Identify which cell holds the provided text, then report its [x, y] central coordinate. 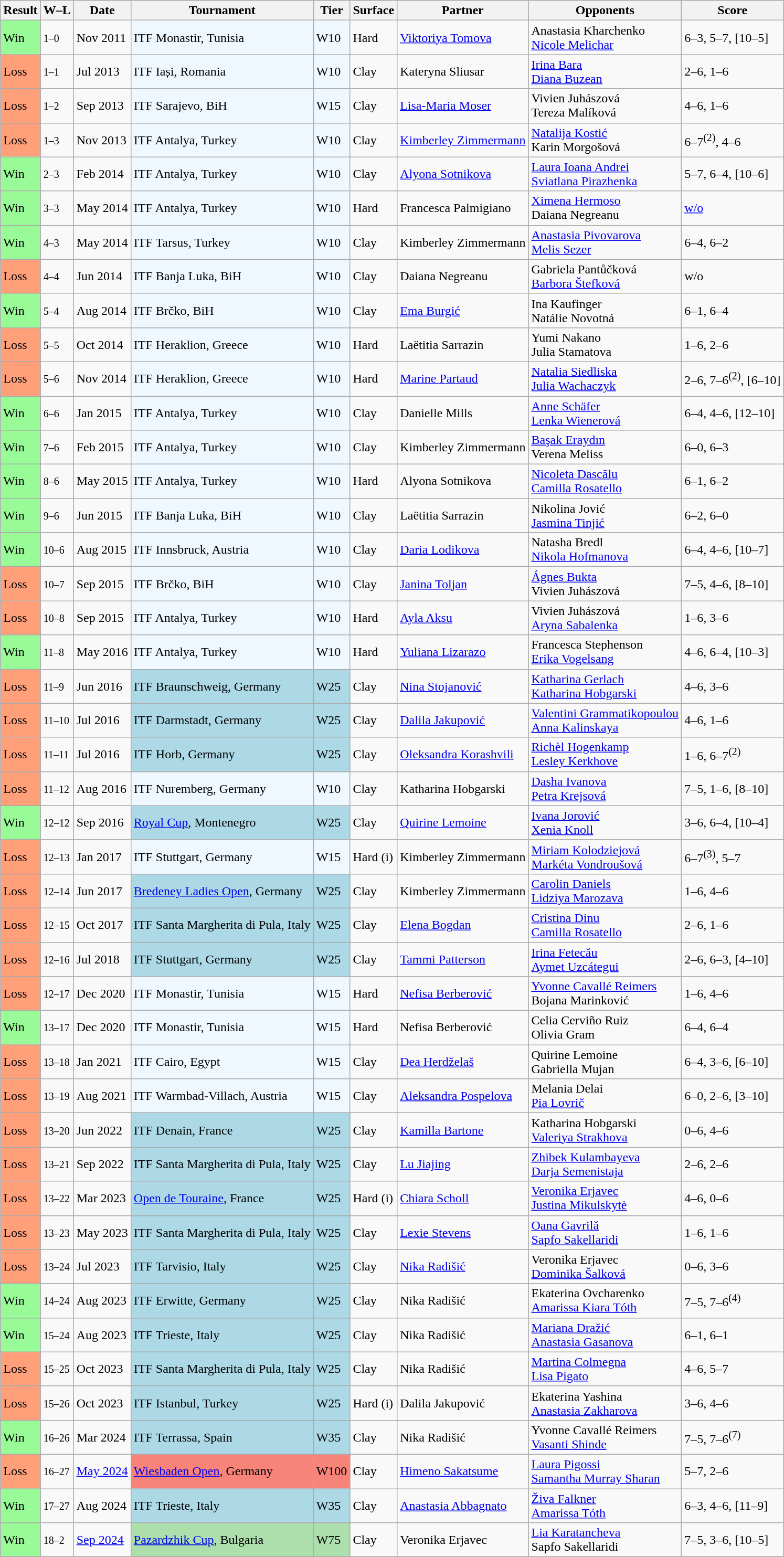
Oana Gavrilă Sapfo Sakellaridi [605, 1232]
Jul 2013 [102, 71]
Nicoleta Dascălu Camilla Rosatello [605, 482]
Jun 2017 [102, 891]
5–4 [57, 311]
6–1, 6–2 [733, 482]
Daiana Negreanu [463, 276]
1–6, 1–6 [733, 1232]
13–17 [57, 1028]
17–27 [57, 1505]
2–6, 7–6(2), [6–10] [733, 379]
Quirine Lemoine Gabriella Mujan [605, 1062]
Francesca Palmigiano [463, 208]
4–4 [57, 276]
Aleksandra Pospelova [463, 1096]
Lisa-Maria Moser [463, 106]
13–23 [57, 1232]
Marine Partaud [463, 379]
Francesca Stephenson Erika Vogelsang [605, 652]
2–3 [57, 174]
10–6 [57, 550]
ITF Denain, France [222, 1130]
6–4, 6–4 [733, 1028]
2–6, 6–3, [4–10] [733, 959]
6–4, 4–6, [12–10] [733, 412]
Jan 2017 [102, 856]
Feb 2014 [102, 174]
12–15 [57, 925]
Quirine Lemoine [463, 823]
11–8 [57, 652]
Tier [332, 10]
Oleksandra Korashvili [463, 755]
0–6, 4–6 [733, 1130]
1–6, 3–6 [733, 618]
1–2 [57, 106]
May 2016 [102, 652]
6–3, 5–7, [10–5] [733, 38]
Kamilla Bartone [463, 1130]
6–4, 4–6, [10–7] [733, 550]
Date [102, 10]
Aug 2024 [102, 1505]
6–4, 6–2 [733, 242]
Aug 2016 [102, 788]
Živa Falkner Amarissa Tóth [605, 1505]
13–18 [57, 1062]
Natalija Kostić Karin Morgošová [605, 140]
12–16 [57, 959]
Richèl Hogenkamp Lesley Kerkhove [605, 755]
12–13 [57, 856]
Tournament [222, 10]
7–5, 7–6(7) [733, 1437]
Chiara Scholl [463, 1199]
12–14 [57, 891]
6–0, 6–3 [733, 447]
Himeno Sakatsume [463, 1471]
Cristina Dinu Camilla Rosatello [605, 925]
7–5, 4–6, [8–10] [733, 584]
Sep 2016 [102, 823]
Vivien Juhászová Aryna Sabalenka [605, 618]
Miriam Kolodziejová Markéta Vondroušová [605, 856]
Martina Colmegna Lisa Pigato [605, 1369]
13–19 [57, 1096]
Mar 2024 [102, 1437]
Ema Burgić [463, 311]
5–5 [57, 344]
Irina Fetecău Aymet Uzcátegui [605, 959]
6–7(3), 5–7 [733, 856]
Veronika Erjavec Dominika Šalková [605, 1267]
16–27 [57, 1471]
9–6 [57, 515]
Başak Eraydın Verena Meliss [605, 447]
Ivana Jorović Xenia Knoll [605, 823]
11–11 [57, 755]
7–6 [57, 447]
16–26 [57, 1437]
6–0, 2–6, [3–10] [733, 1096]
Bredeney Ladies Open, Germany [222, 891]
Natasha Bredl Nikola Hofmanova [605, 550]
6–6 [57, 412]
15–25 [57, 1369]
0–6, 3–6 [733, 1267]
5–6 [57, 379]
Score [733, 10]
Surface [374, 10]
1–0 [57, 38]
Aug 2015 [102, 550]
Carolin Daniels Lidziya Marozava [605, 891]
6–1, 6–1 [733, 1335]
15–26 [57, 1403]
3–6, 6–4, [10–4] [733, 823]
ITF Terrassa, Spain [222, 1437]
ITF Tarvisio, Italy [222, 1267]
May 2024 [102, 1471]
Nov 2014 [102, 379]
W75 [332, 1540]
4–6, 0–6 [733, 1199]
Katharina Gerlach Katharina Hobgarski [605, 686]
Jun 2014 [102, 276]
Jul 2018 [102, 959]
Laura Pigossi Samantha Murray Sharan [605, 1471]
ITF Istanbul, Turkey [222, 1403]
ITF Innsbruck, Austria [222, 550]
12–17 [57, 994]
Viktoriya Tomova [463, 38]
7–5, 3–6, [10–5] [733, 1540]
ITF Erwitte, Germany [222, 1300]
4–6, 5–7 [733, 1369]
10–7 [57, 584]
Ayla Aksu [463, 618]
6–4, 3–6, [6–10] [733, 1062]
4–6, 3–6 [733, 686]
10–8 [57, 618]
Jun 2022 [102, 1130]
Lu Jiajing [463, 1164]
Zhibek Kulambayeva Darja Semenistaja [605, 1164]
Yvonne Cavallé Reimers Bojana Marinković [605, 994]
Celia Cerviño Ruiz Olivia Gram [605, 1028]
Daria Lodikova [463, 550]
13–22 [57, 1199]
1–6, 6–7(2) [733, 755]
Laura Ioana Andrei Sviatlana Pirazhenka [605, 174]
Aug 2014 [102, 311]
Lexie Stevens [463, 1232]
Nina Stojanović [463, 686]
Katharina Hobgarski Valeriya Strakhova [605, 1130]
Yumi Nakano Julia Stamatova [605, 344]
13–20 [57, 1130]
W100 [332, 1471]
Gabriela Pantůčková Barbora Štefková [605, 276]
Natalia Siedliska Julia Wachaczyk [605, 379]
ITF Horb, Germany [222, 755]
Result [20, 10]
Danielle Mills [463, 412]
May 2015 [102, 482]
May 2023 [102, 1232]
3–3 [57, 208]
Jan 2021 [102, 1062]
1–3 [57, 140]
Jan 2015 [102, 412]
1–6, 2–6 [733, 344]
Anastasia Pivovarova Melis Sezer [605, 242]
Dasha Ivanova Petra Krejsová [605, 788]
Nov 2013 [102, 140]
Anne Schäfer Lenka Wienerová [605, 412]
Irina Bara Diana Buzean [605, 71]
Ekaterina Yashina Anastasia Zakharova [605, 1403]
Aug 2021 [102, 1096]
Oct 2014 [102, 344]
Kateryna Sliusar [463, 71]
Yuliana Lizarazo [463, 652]
Sep 2013 [102, 106]
15–24 [57, 1335]
5–7, 2–6 [733, 1471]
Jul 2023 [102, 1267]
Ina Kaufinger Natálie Novotná [605, 311]
ITF Iași, Romania [222, 71]
11–12 [57, 788]
Veronika Erjavec Justina Mikulskytė [605, 1199]
ITF Darmstadt, Germany [222, 720]
4–6, 6–4, [10–3] [733, 652]
Ximena Hermoso Daiana Negreanu [605, 208]
Ekaterina Ovcharenko Amarissa Kiara Tóth [605, 1300]
13–24 [57, 1267]
Feb 2015 [102, 447]
Nov 2011 [102, 38]
Jun 2015 [102, 515]
Tammi Patterson [463, 959]
Veronika Erjavec [463, 1540]
Yvonne Cavallé Reimers Vasanti Shinde [605, 1437]
Ágnes Bukta Vivien Juhászová [605, 584]
Anastasia Abbagnato [463, 1505]
Mariana Dražić Anastasia Gasanova [605, 1335]
Mar 2023 [102, 1199]
Melania Delai Pia Lovrič [605, 1096]
8–6 [57, 482]
ITF Warmbad-Villach, Austria [222, 1096]
Pazardzhik Cup, Bulgaria [222, 1540]
ITF Cairo, Egypt [222, 1062]
6–1, 6–4 [733, 311]
14–24 [57, 1300]
11–9 [57, 686]
3–6, 4–6 [733, 1403]
Elena Bogdan [463, 925]
Oct 2017 [102, 925]
18–2 [57, 1540]
Jun 2016 [102, 686]
Anastasia Kharchenko Nicole Melichar [605, 38]
6–7(2), 4–6 [733, 140]
Sep 2022 [102, 1164]
Vivien Juhászová Tereza Malíková [605, 106]
12–12 [57, 823]
5–7, 6–4, [10–6] [733, 174]
ITF Sarajevo, BiH [222, 106]
7–5, 1–6, [8–10] [733, 788]
6–3, 4–6, [11–9] [733, 1505]
7–5, 7–6(4) [733, 1300]
Wiesbaden Open, Germany [222, 1471]
Janina Toljan [463, 584]
Royal Cup, Montenegro [222, 823]
13–21 [57, 1164]
Katharina Hobgarski [463, 788]
11–10 [57, 720]
Opponents [605, 10]
Nikolina Jović Jasmina Tinjić [605, 515]
6–2, 6–0 [733, 515]
Open de Touraine, France [222, 1199]
ITF Nuremberg, Germany [222, 788]
Sep 2024 [102, 1540]
W–L [57, 10]
Dea Herdželaš [463, 1062]
2–6, 2–6 [733, 1164]
ITF Braunschweig, Germany [222, 686]
Valentini Grammatikopoulou Anna Kalinskaya [605, 720]
ITF Tarsus, Turkey [222, 242]
Partner [463, 10]
Lia Karatancheva Sapfo Sakellaridi [605, 1540]
4–3 [57, 242]
1–1 [57, 71]
